For the text-containing cell, return its midpoint in [X, Y] coordinate format. 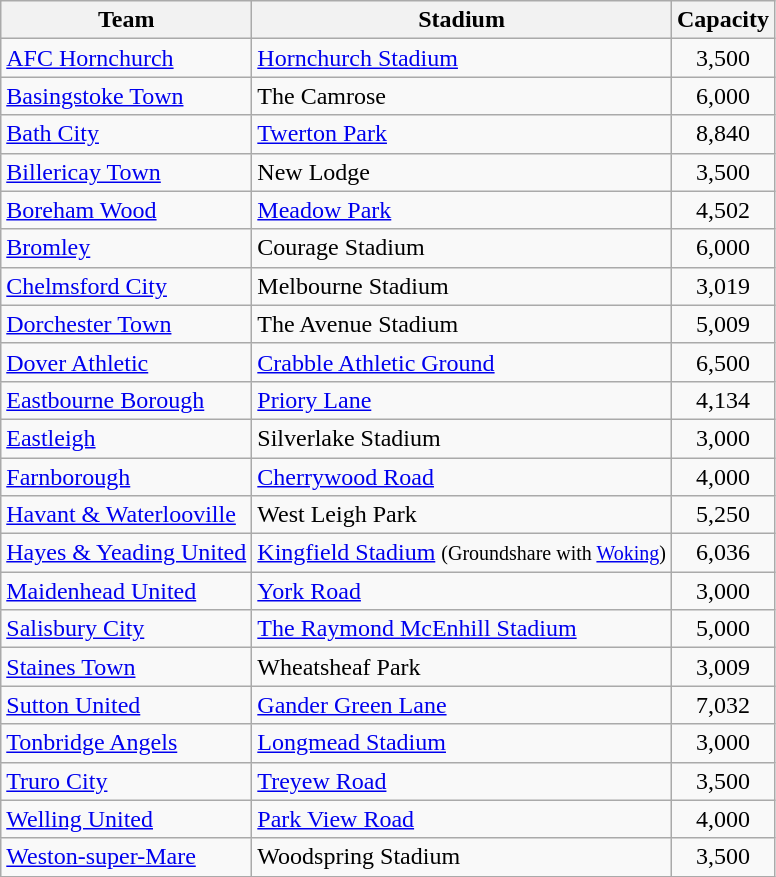
6,036 [722, 553]
Stadium [462, 20]
Twerton Park [462, 134]
Dover Athletic [126, 362]
Longmead Stadium [462, 743]
Courage Stadium [462, 248]
Wheatsheaf Park [462, 667]
8,840 [722, 134]
Dorchester Town [126, 324]
Cherrywood Road [462, 477]
New Lodge [462, 172]
3,019 [722, 286]
Priory Lane [462, 400]
Boreham Wood [126, 210]
Crabble Athletic Ground [462, 362]
Chelmsford City [126, 286]
The Raymond McEnhill Stadium [462, 629]
Havant & Waterlooville [126, 515]
York Road [462, 591]
The Avenue Stadium [462, 324]
Silverlake Stadium [462, 438]
Hayes & Yeading United [126, 553]
Eastleigh [126, 438]
West Leigh Park [462, 515]
3,009 [722, 667]
Melbourne Stadium [462, 286]
Team [126, 20]
Staines Town [126, 667]
Capacity [722, 20]
Salisbury City [126, 629]
5,000 [722, 629]
Sutton United [126, 705]
Meadow Park [462, 210]
Tonbridge Angels [126, 743]
5,250 [722, 515]
Basingstoke Town [126, 96]
Bath City [126, 134]
Hornchurch Stadium [462, 58]
6,500 [722, 362]
Farnborough [126, 477]
Bromley [126, 248]
Maidenhead United [126, 591]
Woodspring Stadium [462, 857]
5,009 [722, 324]
7,032 [722, 705]
Weston-super-Mare [126, 857]
Gander Green Lane [462, 705]
4,502 [722, 210]
AFC Hornchurch [126, 58]
Truro City [126, 781]
Kingfield Stadium (Groundshare with Woking) [462, 553]
Billericay Town [126, 172]
4,134 [722, 400]
Treyew Road [462, 781]
Park View Road [462, 819]
Welling United [126, 819]
The Camrose [462, 96]
Eastbourne Borough [126, 400]
